Return [X, Y] of the center of cell containing provided text 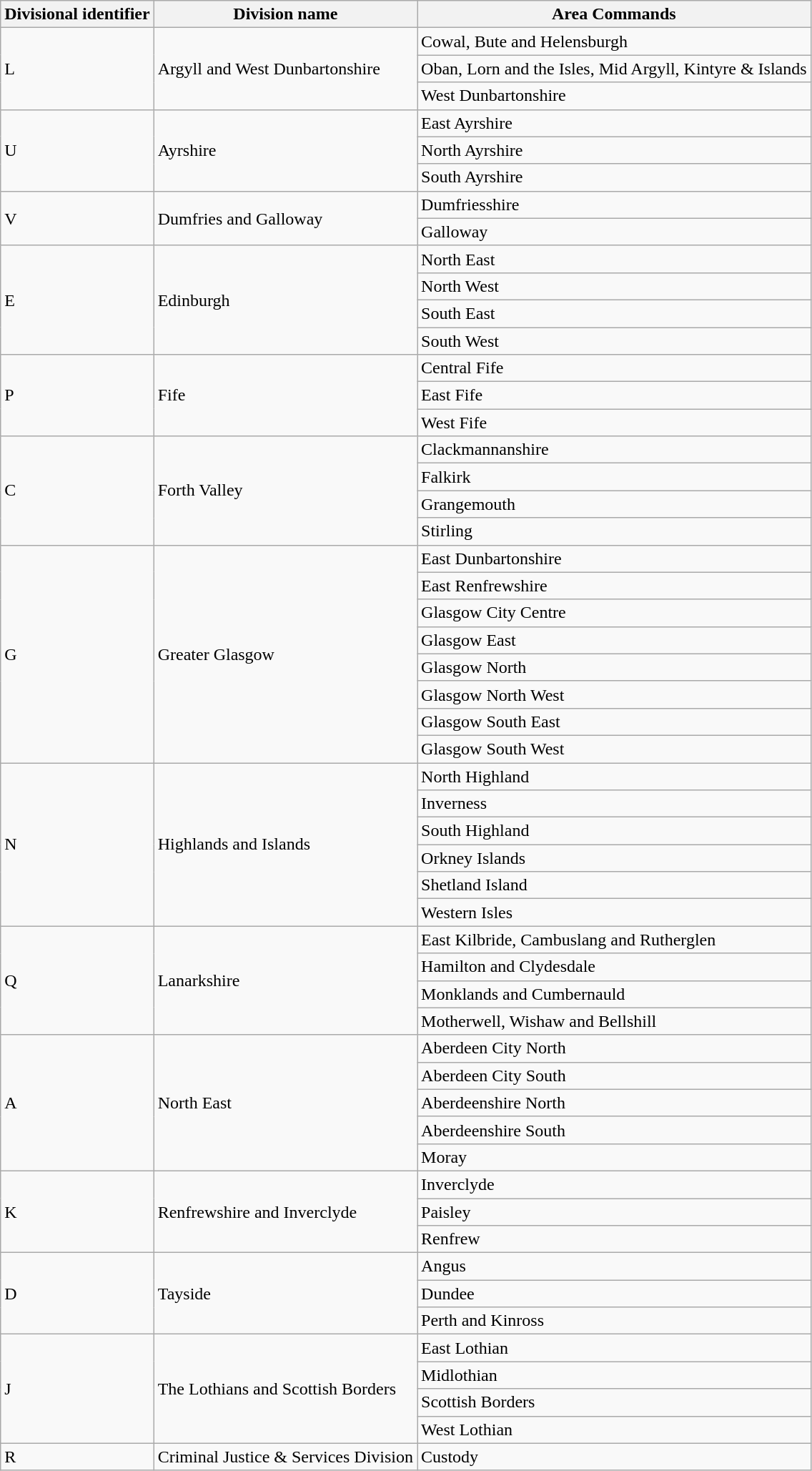
North Ayrshire [615, 150]
Grangemouth [615, 504]
Custody [615, 1457]
East Renfrewshire [615, 586]
Tayside [285, 1294]
South Ayrshire [615, 177]
Perth and Kinross [615, 1321]
P [77, 395]
Moray [615, 1157]
Forth Valley [285, 491]
South West [615, 341]
Midlothian [615, 1375]
Motherwell, Wishaw and Bellshill [615, 1021]
Monklands and Cumbernauld [615, 994]
Renfrewshire and Inverclyde [285, 1211]
L [77, 69]
Area Commands [615, 14]
Dumfries and Galloway [285, 218]
U [77, 150]
Cowal, Bute and Helensburgh [615, 41]
Criminal Justice & Services Division [285, 1457]
Western Isles [615, 912]
Glasgow North West [615, 694]
V [77, 218]
Dumfriesshire [615, 205]
Aberdeen City North [615, 1048]
East Fife [615, 395]
Paisley [615, 1212]
Stirling [615, 531]
Scottish Borders [615, 1402]
Central Fife [615, 368]
K [77, 1211]
Orkney Islands [615, 858]
West Dunbartonshire [615, 96]
C [77, 491]
Q [77, 980]
Falkirk [615, 477]
D [77, 1294]
Divisional identifier [77, 14]
Aberdeenshire North [615, 1103]
Oban, Lorn and the Isles, Mid Argyll, Kintyre & Islands [615, 69]
E [77, 300]
East Dunbartonshire [615, 559]
The Lothians and Scottish Borders [285, 1389]
West Fife [615, 423]
South East [615, 313]
Glasgow South West [615, 749]
North West [615, 286]
Argyll and West Dunbartonshire [285, 69]
Greater Glasgow [285, 654]
N [77, 844]
Division name [285, 14]
Ayrshire [285, 150]
Aberdeenshire South [615, 1130]
Edinburgh [285, 300]
Aberdeen City South [615, 1076]
R [77, 1457]
Galloway [615, 232]
Highlands and Islands [285, 844]
North Highland [615, 776]
Lanarkshire [285, 980]
Glasgow South East [615, 722]
East Ayrshire [615, 123]
East Kilbride, Cambuslang and Rutherglen [615, 940]
Inverclyde [615, 1184]
Glasgow City Centre [615, 613]
Angus [615, 1266]
Clackmannanshire [615, 450]
G [77, 654]
Dundee [615, 1294]
J [77, 1389]
Renfrew [615, 1239]
East Lothian [615, 1348]
Shetland Island [615, 885]
South Highland [615, 831]
Hamilton and Clydesdale [615, 967]
West Lothian [615, 1430]
Glasgow North [615, 667]
Fife [285, 395]
A [77, 1103]
Inverness [615, 804]
Glasgow East [615, 640]
